Detect which cell encompasses the target text, then output its (x, y) center coordinate. 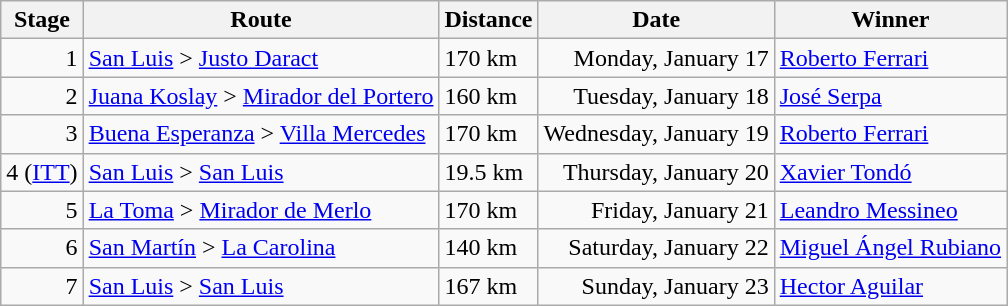
Stage (42, 20)
Friday, January 21 (656, 210)
1 (42, 58)
5 (42, 210)
San Martín > La Carolina (261, 248)
167 km (488, 286)
Monday, January 17 (656, 58)
4 (ITT) (42, 172)
3 (42, 134)
Wednesday, January 19 (656, 134)
2 (42, 96)
Distance (488, 20)
Sunday, January 23 (656, 286)
Miguel Ángel Rubiano (890, 248)
19.5 km (488, 172)
Hector Aguilar (890, 286)
6 (42, 248)
Winner (890, 20)
Saturday, January 22 (656, 248)
Tuesday, January 18 (656, 96)
Leandro Messineo (890, 210)
Route (261, 20)
Date (656, 20)
La Toma > Mirador de Merlo (261, 210)
140 km (488, 248)
160 km (488, 96)
Buena Esperanza > Villa Mercedes (261, 134)
7 (42, 286)
Xavier Tondó (890, 172)
Thursday, January 20 (656, 172)
Juana Koslay > Mirador del Portero (261, 96)
José Serpa (890, 96)
San Luis > Justo Daract (261, 58)
